Output the (x, y) coordinate of the center of the cell containing the given text.  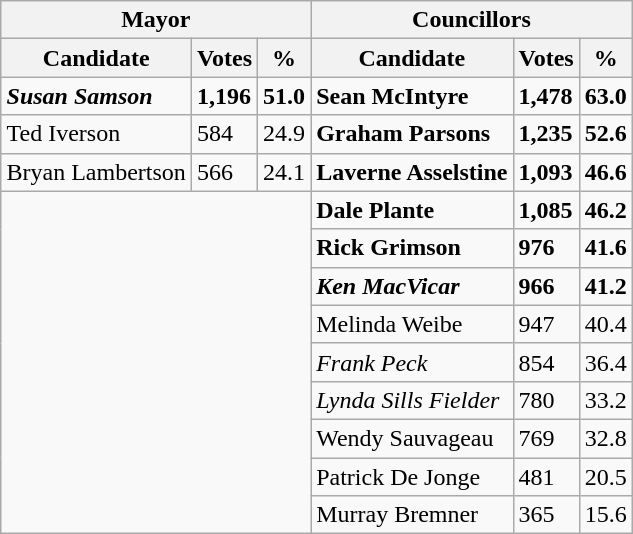
46.6 (606, 172)
Melinda Weibe (412, 324)
Patrick De Jonge (412, 477)
Ken MacVicar (412, 286)
1,478 (546, 96)
Lynda Sills Fielder (412, 400)
Rick Grimson (412, 248)
966 (546, 286)
481 (546, 477)
41.6 (606, 248)
15.6 (606, 515)
41.2 (606, 286)
Ted Iverson (96, 134)
Sean McIntyre (412, 96)
976 (546, 248)
63.0 (606, 96)
1,235 (546, 134)
566 (224, 172)
Wendy Sauvageau (412, 438)
24.9 (284, 134)
46.2 (606, 210)
780 (546, 400)
854 (546, 362)
1,085 (546, 210)
Susan Samson (96, 96)
365 (546, 515)
Councillors (472, 20)
1,196 (224, 96)
36.4 (606, 362)
33.2 (606, 400)
769 (546, 438)
Murray Bremner (412, 515)
584 (224, 134)
947 (546, 324)
32.8 (606, 438)
52.6 (606, 134)
1,093 (546, 172)
Graham Parsons (412, 134)
Mayor (156, 20)
20.5 (606, 477)
Laverne Asselstine (412, 172)
24.1 (284, 172)
Dale Plante (412, 210)
Bryan Lambertson (96, 172)
40.4 (606, 324)
Frank Peck (412, 362)
51.0 (284, 96)
